Return [x, y] of the center of cell containing provided text 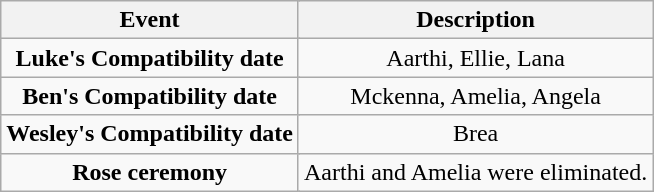
Event [150, 20]
Wesley's Compatibility date [150, 134]
Ben's Compatibility date [150, 96]
Aarthi and Amelia were eliminated. [475, 172]
Luke's Compatibility date [150, 58]
Description [475, 20]
Aarthi, Ellie, Lana [475, 58]
Mckenna, Amelia, Angela [475, 96]
Rose ceremony [150, 172]
Brea [475, 134]
